Return (x, y) of the center of cell containing provided text 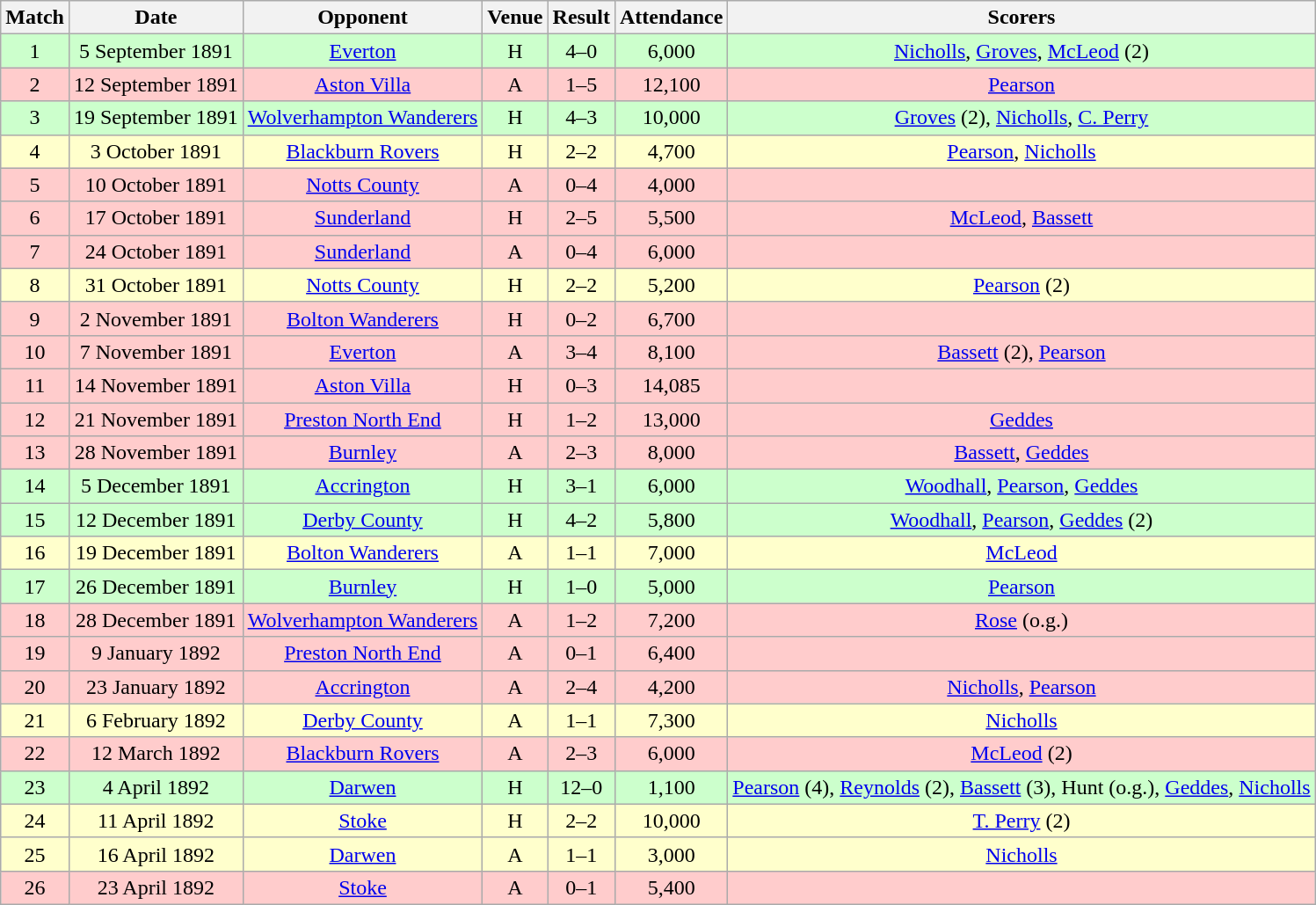
12,100 (671, 84)
5 December 1891 (156, 486)
14,085 (671, 385)
4,700 (671, 151)
Geddes (1022, 420)
23 January 1892 (156, 687)
3 October 1891 (156, 151)
16 April 1892 (156, 854)
3 (35, 118)
5 September 1891 (156, 51)
7 (35, 252)
23 (35, 787)
Attendance (671, 18)
13,000 (671, 420)
Opponent (362, 18)
0–2 (581, 318)
Pearson (2) (1022, 285)
6,400 (671, 653)
5,000 (671, 587)
11 April 1892 (156, 821)
11 (35, 385)
31 October 1891 (156, 285)
14 (35, 486)
8,100 (671, 352)
14 November 1891 (156, 385)
9 (35, 318)
4–3 (581, 118)
10 October 1891 (156, 185)
2 November 1891 (156, 318)
Pearson, Nicholls (1022, 151)
1–5 (581, 84)
9 January 1892 (156, 653)
1 (35, 51)
4–0 (581, 51)
T. Perry (2) (1022, 821)
24 October 1891 (156, 252)
Nicholls, Groves, McLeod (2) (1022, 51)
12–0 (581, 787)
20 (35, 687)
13 (35, 453)
4,200 (671, 687)
18 (35, 620)
19 December 1891 (156, 553)
McLeod (2) (1022, 754)
19 September 1891 (156, 118)
12 September 1891 (156, 84)
1–0 (581, 587)
Bassett (2), Pearson (1022, 352)
8,000 (671, 453)
17 October 1891 (156, 218)
McLeod (1022, 553)
21 November 1891 (156, 420)
21 (35, 720)
7,300 (671, 720)
10 (35, 352)
4–2 (581, 520)
Result (581, 18)
24 (35, 821)
22 (35, 754)
3–1 (581, 486)
7,200 (671, 620)
7,000 (671, 553)
28 December 1891 (156, 620)
Woodhall, Pearson, Geddes (1022, 486)
3–4 (581, 352)
2–5 (581, 218)
6,700 (671, 318)
Bassett, Geddes (1022, 453)
Woodhall, Pearson, Geddes (2) (1022, 520)
25 (35, 854)
6 February 1892 (156, 720)
1,100 (671, 787)
Rose (o.g.) (1022, 620)
12 (35, 420)
28 November 1891 (156, 453)
5,400 (671, 887)
2–4 (581, 687)
5,200 (671, 285)
3,000 (671, 854)
26 December 1891 (156, 587)
Nicholls, Pearson (1022, 687)
5 (35, 185)
4 (35, 151)
Date (156, 18)
7 November 1891 (156, 352)
8 (35, 285)
Groves (2), Nicholls, C. Perry (1022, 118)
0–3 (581, 385)
5,800 (671, 520)
2 (35, 84)
12 March 1892 (156, 754)
Match (35, 18)
Scorers (1022, 18)
4,000 (671, 185)
6 (35, 218)
17 (35, 587)
12 December 1891 (156, 520)
5,500 (671, 218)
16 (35, 553)
19 (35, 653)
26 (35, 887)
Venue (515, 18)
Pearson (4), Reynolds (2), Bassett (3), Hunt (o.g.), Geddes, Nicholls (1022, 787)
15 (35, 520)
23 April 1892 (156, 887)
4 April 1892 (156, 787)
McLeod, Bassett (1022, 218)
